Scan for the cell matching the given text and deliver its (x, y) coordinate at center. 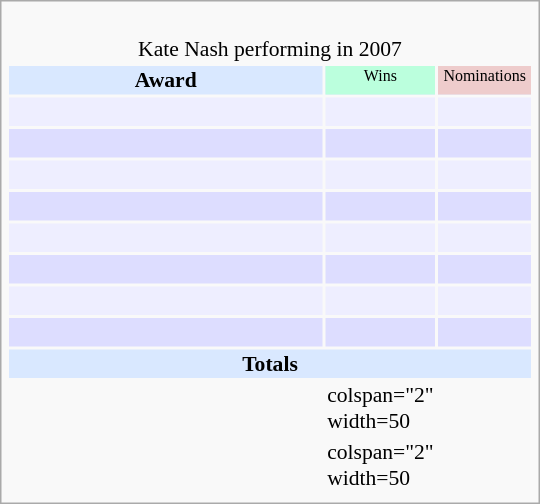
Wins (381, 80)
Kate Nash performing in 2007 (270, 36)
Award (166, 80)
Totals (270, 363)
Nominations (484, 80)
